From the cell containing the given text, extract its center point as (X, Y) coordinate. 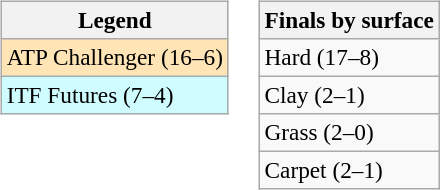
Carpet (2–1) (349, 171)
Clay (2–1) (349, 95)
Finals by surface (349, 20)
ATP Challenger (16–6) (114, 57)
Legend (114, 20)
Hard (17–8) (349, 57)
ITF Futures (7–4) (114, 95)
Grass (2–0) (349, 133)
